Output the [x, y] coordinate of the center of the cell containing the given text.  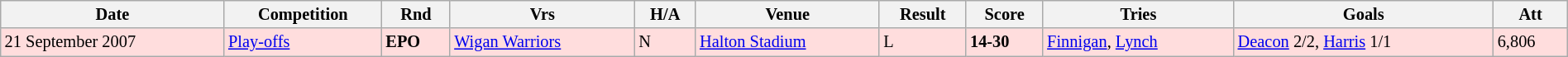
Score [1004, 14]
6,806 [1530, 42]
Att [1530, 14]
Goals [1364, 14]
Result [923, 14]
Deacon 2/2, Harris 1/1 [1364, 42]
N [665, 42]
Competition [303, 14]
Tries [1138, 14]
Play-offs [303, 42]
EPO [415, 42]
21 September 2007 [112, 42]
Date [112, 14]
14-30 [1004, 42]
L [923, 42]
Halton Stadium [787, 42]
Vrs [543, 14]
Venue [787, 14]
Finnigan, Lynch [1138, 42]
Rnd [415, 14]
Wigan Warriors [543, 42]
H/A [665, 14]
